Scan for the cell matching the given text and deliver its [x, y] coordinate at center. 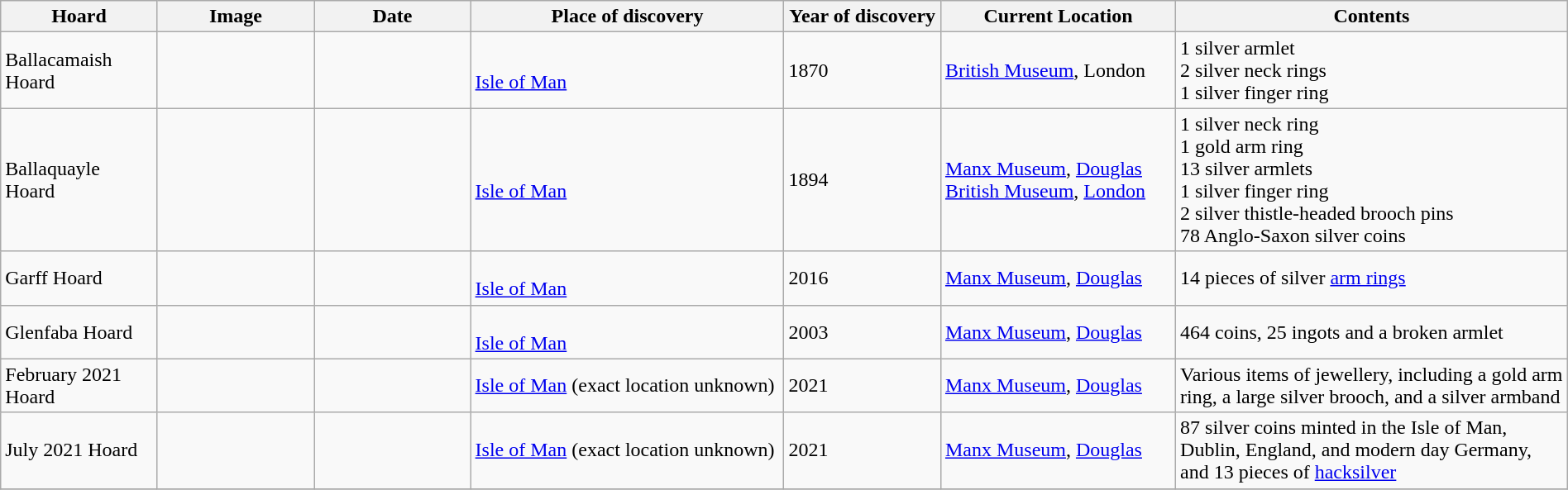
1894 [862, 180]
Ballaquayle Hoard [79, 180]
Date [392, 17]
14 pieces of silver arm rings [1372, 278]
Year of discovery [862, 17]
2003 [862, 332]
Place of discovery [627, 17]
July 2021 Hoard [79, 450]
February 2021 Hoard [79, 385]
Hoard [79, 17]
Contents [1372, 17]
Manx Museum, DouglasBritish Museum, London [1058, 180]
Image [235, 17]
2016 [862, 278]
Glenfaba Hoard [79, 332]
1 silver neck ring1 gold arm ring13 silver armlets1 silver finger ring2 silver thistle-headed brooch pins78 Anglo-Saxon silver coins [1372, 180]
1 silver armlet2 silver neck rings1 silver finger ring [1372, 70]
British Museum, London [1058, 70]
Ballacamaish Hoard [79, 70]
Current Location [1058, 17]
87 silver coins minted in the Isle of Man, Dublin, England, and modern day Germany, and 13 pieces of hacksilver [1372, 450]
464 coins, 25 ingots and a broken armlet [1372, 332]
Garff Hoard [79, 278]
1870 [862, 70]
Various items of jewellery, including a gold arm ring, a large silver brooch, and a silver armband [1372, 385]
